Find where the given text appears and provide that cell's center as [x, y] coordinate. 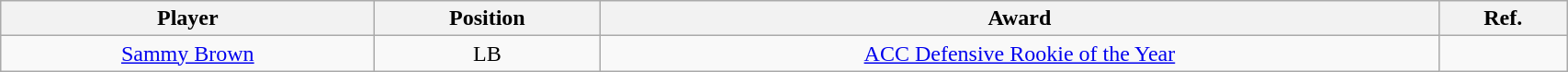
ACC Defensive Rookie of the Year [1020, 54]
Sammy Brown [187, 54]
Position [487, 18]
Award [1020, 18]
LB [487, 54]
Ref. [1503, 18]
Player [187, 18]
